From the cell containing the given text, extract its center point as (X, Y) coordinate. 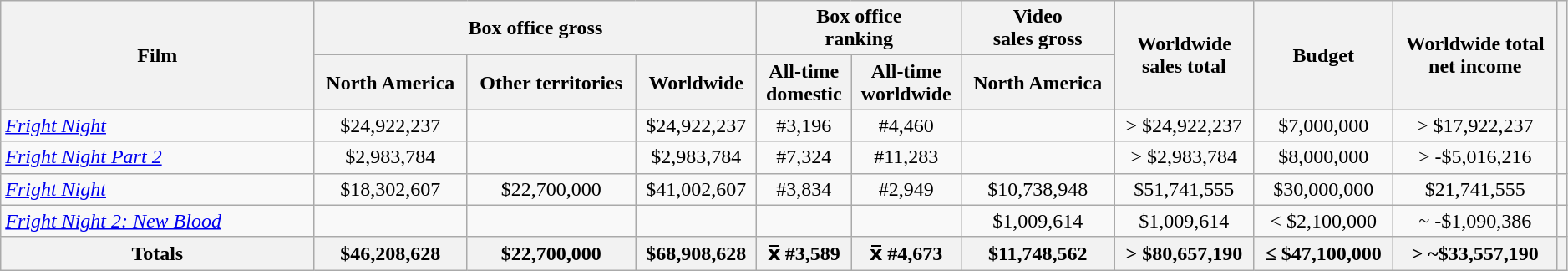
$7,000,000 (1323, 125)
Budget (1323, 55)
> $17,922,237 (1475, 125)
> ~$33,557,190 (1475, 253)
Box office gross (535, 28)
x̅ #3,589 (804, 253)
Worldwide (697, 82)
Fright Night Part 2 (157, 157)
$41,002,607 (697, 189)
≤ $47,100,000 (1323, 253)
$46,208,628 (391, 253)
> -$5,016,216 (1475, 157)
> $80,657,190 (1185, 253)
Fright Night 2: New Blood (157, 221)
$51,741,555 (1185, 189)
#3,834 (804, 189)
$8,000,000 (1323, 157)
All-time worldwide (906, 82)
#11,283 (906, 157)
#2,949 (906, 189)
$10,738,948 (1038, 189)
$21,741,555 (1475, 189)
x̅ #4,673 (906, 253)
Totals (157, 253)
Other territories (551, 82)
#4,460 (906, 125)
< $2,100,000 (1323, 221)
Film (157, 55)
> $2,983,784 (1185, 157)
#7,324 (804, 157)
$68,908,628 (697, 253)
Worldwide sales total (1185, 55)
$11,748,562 (1038, 253)
Video sales gross (1038, 28)
$18,302,607 (391, 189)
#3,196 (804, 125)
~ -$1,090,386 (1475, 221)
All-time domestic (804, 82)
$30,000,000 (1323, 189)
Box office ranking (859, 28)
Worldwide total net income (1475, 55)
> $24,922,237 (1185, 125)
